From the cell containing the given text, extract its center point as (X, Y) coordinate. 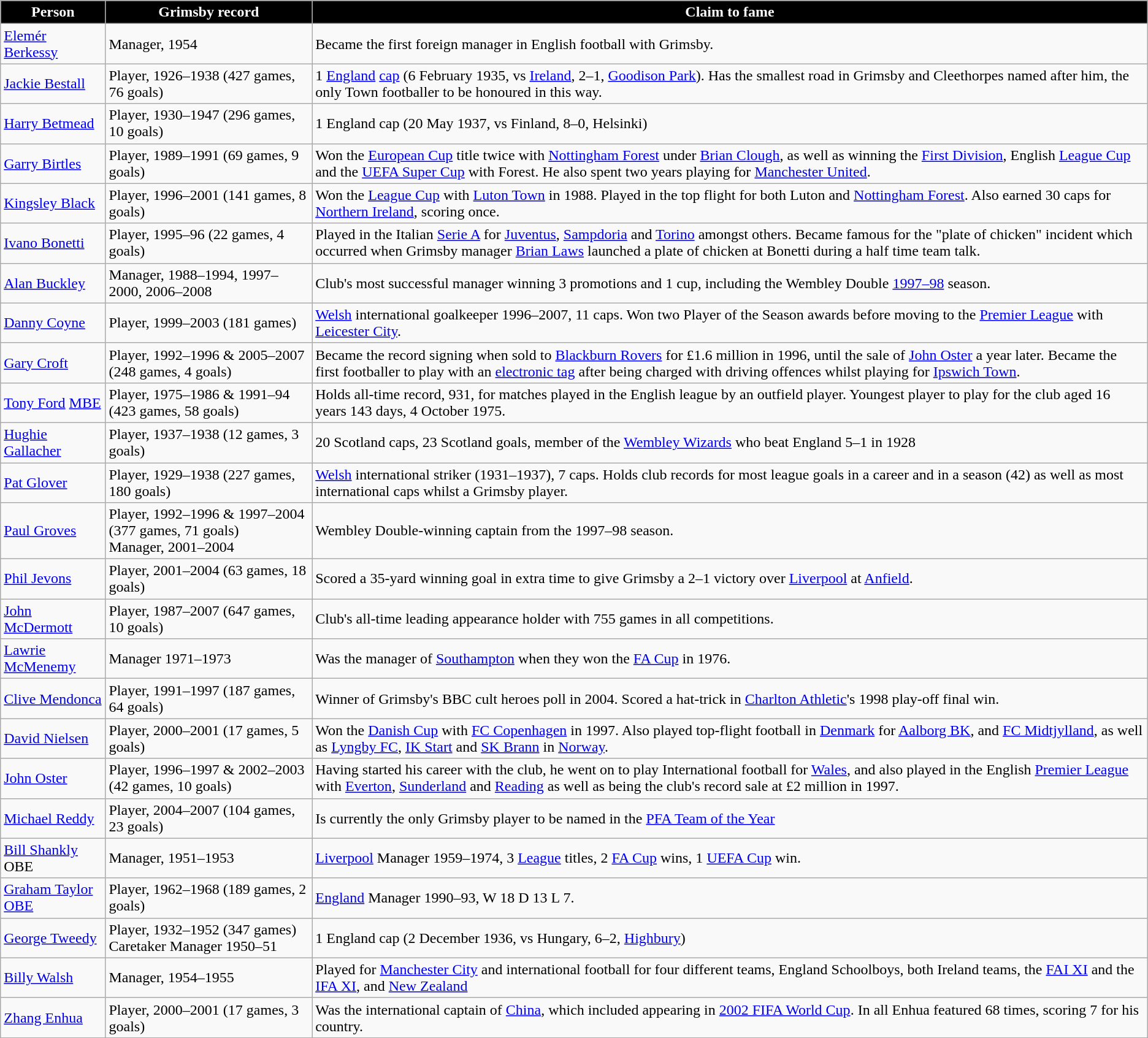
Wembley Double-winning captain from the 1997–98 season. (730, 531)
Kingsley Black (53, 204)
Grimsby record (209, 12)
Manager, 1954–1955 (209, 977)
Player, 1975–1986 & 1991–94 (423 games, 58 goals) (209, 402)
David Nielsen (53, 738)
Was the manager of Southampton when they won the FA Cup in 1976. (730, 658)
Liverpool Manager 1959–1974, 3 League titles, 2 FA Cup wins, 1 UEFA Cup win. (730, 858)
Player, 1987–2007 (647 games, 10 goals) (209, 619)
Billy Walsh (53, 977)
Player, 1989–1991 (69 games, 9 goals) (209, 163)
Player, 1992–1996 & 1997–2004 (377 games, 71 goals)Manager, 2001–2004 (209, 531)
Tony Ford MBE (53, 402)
1 England cap (20 May 1937, vs Finland, 8–0, Helsinki) (730, 124)
Garry Birtles (53, 163)
Player, 2000–2001 (17 games, 3 goals) (209, 1018)
John McDermott (53, 619)
Player, 1962–1968 (189 games, 2 goals) (209, 898)
Player, 1932–1952 (347 games)Caretaker Manager 1950–51 (209, 938)
Player, 1926–1938 (427 games, 76 goals) (209, 83)
Club's most successful manager winning 3 promotions and 1 cup, including the Wembley Double 1997–98 season. (730, 283)
Is currently the only Grimsby player to be named in the PFA Team of the Year (730, 818)
Player, 2004–2007 (104 games, 23 goals) (209, 818)
Player, 1999–2003 (181 games) (209, 322)
Manager, 1951–1953 (209, 858)
Player, 1937–1938 (12 games, 3 goals) (209, 443)
John Oster (53, 779)
Was the international captain of China, which included appearing in 2002 FIFA World Cup. In all Enhua featured 68 times, scoring 7 for his country. (730, 1018)
Ivano Bonetti (53, 243)
Graham Taylor OBE (53, 898)
Club's all-time leading appearance holder with 755 games in all competitions. (730, 619)
Alan Buckley (53, 283)
Gary Croft (53, 363)
Player, 1991–1997 (187 games, 64 goals) (209, 699)
Elemér Berkessy (53, 44)
Winner of Grimsby's BBC cult heroes poll in 2004. Scored a hat-trick in Charlton Athletic's 1998 play-off final win. (730, 699)
Zhang Enhua (53, 1018)
Scored a 35-yard winning goal in extra time to give Grimsby a 2–1 victory over Liverpool at Anfield. (730, 579)
Jackie Bestall (53, 83)
Person (53, 12)
Michael Reddy (53, 818)
Harry Betmead (53, 124)
Phil Jevons (53, 579)
Claim to fame (730, 12)
Clive Mendonca (53, 699)
Danny Coyne (53, 322)
Player, 1996–2001 (141 games, 8 goals) (209, 204)
Player, 2000–2001 (17 games, 5 goals) (209, 738)
Player, 1996–1997 & 2002–2003 (42 games, 10 goals) (209, 779)
20 Scotland caps, 23 Scotland goals, member of the Wembley Wizards who beat England 5–1 in 1928 (730, 443)
Pat Glover (53, 482)
Manager 1971–1973 (209, 658)
Hughie Gallacher (53, 443)
Lawrie McMenemy (53, 658)
Player, 1930–1947 (296 games, 10 goals) (209, 124)
Bill Shankly OBE (53, 858)
Player, 1929–1938 (227 games, 180 goals) (209, 482)
Paul Groves (53, 531)
England Manager 1990–93, W 18 D 13 L 7. (730, 898)
Player, 1995–96 (22 games, 4 goals) (209, 243)
Player, 2001–2004 (63 games, 18 goals) (209, 579)
Became the first foreign manager in English football with Grimsby. (730, 44)
Welsh international goalkeeper 1996–2007, 11 caps. Won two Player of the Season awards before moving to the Premier League with Leicester City. (730, 322)
Player, 1992–1996 & 2005–2007 (248 games, 4 goals) (209, 363)
George Tweedy (53, 938)
Manager, 1954 (209, 44)
1 England cap (2 December 1936, vs Hungary, 6–2, Highbury) (730, 938)
Manager, 1988–1994, 1997–2000, 2006–2008 (209, 283)
